Find where the given text appears and provide that cell's center as (X, Y) coordinate. 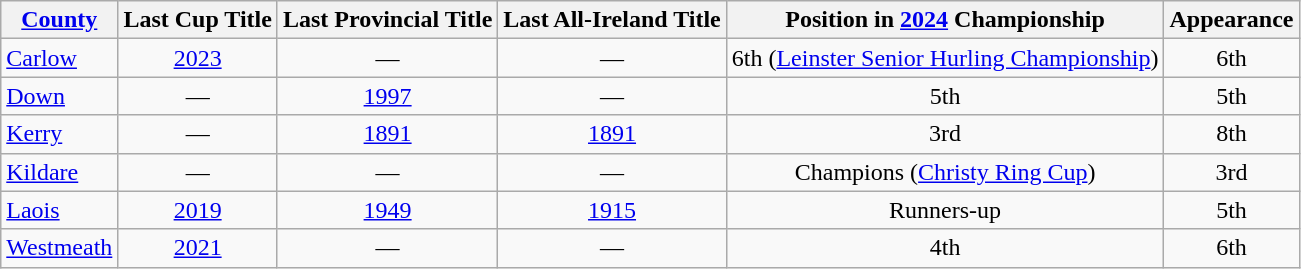
2023 (198, 58)
4th (945, 248)
Runners-up (945, 210)
Champions (Christy Ring Cup) (945, 172)
2021 (198, 248)
Laois (60, 210)
1949 (387, 210)
Down (60, 96)
Kerry (60, 134)
2019 (198, 210)
Last All-Ireland Title (612, 20)
Carlow (60, 58)
8th (1232, 134)
Appearance (1232, 20)
6th (Leinster Senior Hurling Championship) (945, 58)
Westmeath (60, 248)
1915 (612, 210)
County (60, 20)
Last Cup Title (198, 20)
1997 (387, 96)
Kildare (60, 172)
Last Provincial Title (387, 20)
Position in 2024 Championship (945, 20)
